Search for the cell housing the specified text and yield its (X, Y) center coordinate. 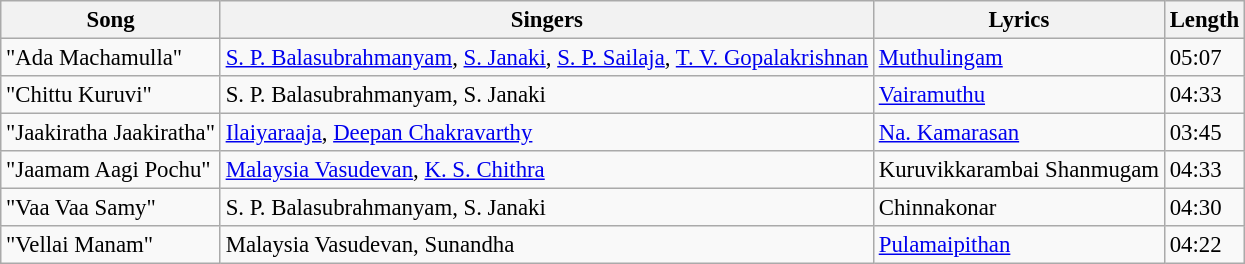
Length (1204, 20)
Pulamaipithan (1018, 245)
Muthulingam (1018, 58)
Vairamuthu (1018, 95)
Malaysia Vasudevan, Sunandha (546, 245)
Singers (546, 20)
"Vellai Manam" (111, 245)
"Jaakiratha Jaakiratha" (111, 133)
"Jaamam Aagi Pochu" (111, 170)
Ilaiyaraaja, Deepan Chakravarthy (546, 133)
S. P. Balasubrahmanyam, S. Janaki, S. P. Sailaja, T. V. Gopalakrishnan (546, 58)
Malaysia Vasudevan, K. S. Chithra (546, 170)
"Ada Machamulla" (111, 58)
Na. Kamarasan (1018, 133)
Kuruvikkarambai Shanmugam (1018, 170)
Lyrics (1018, 20)
05:07 (1204, 58)
Song (111, 20)
03:45 (1204, 133)
Chinnakonar (1018, 208)
04:30 (1204, 208)
"Vaa Vaa Samy" (111, 208)
"Chittu Kuruvi" (111, 95)
04:22 (1204, 245)
